Return the [X, Y] coordinate for the center point of the cell that contains the specified text.  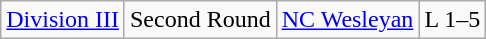
NC Wesleyan [348, 20]
L 1–5 [452, 20]
Division III [63, 20]
Second Round [200, 20]
